Extract the (X, Y) coordinate from the center of the cell holding the provided text.  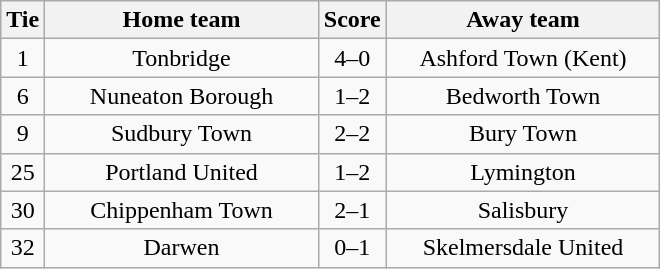
Nuneaton Borough (182, 96)
Away team (523, 20)
Skelmersdale United (523, 248)
Lymington (523, 172)
6 (23, 96)
Sudbury Town (182, 134)
2–2 (352, 134)
0–1 (352, 248)
25 (23, 172)
4–0 (352, 58)
Ashford Town (Kent) (523, 58)
30 (23, 210)
9 (23, 134)
Portland United (182, 172)
32 (23, 248)
Tonbridge (182, 58)
Tie (23, 20)
1 (23, 58)
Chippenham Town (182, 210)
Bury Town (523, 134)
Darwen (182, 248)
Bedworth Town (523, 96)
Score (352, 20)
2–1 (352, 210)
Salisbury (523, 210)
Home team (182, 20)
